Return the [X, Y] coordinate for the center point of the cell that contains the specified text.  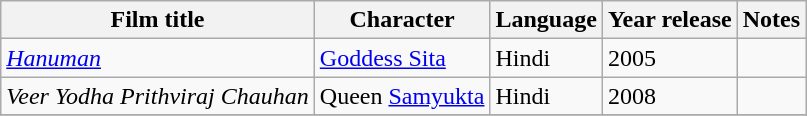
Character [402, 20]
Notes [771, 20]
Year release [670, 20]
Film title [158, 20]
2005 [670, 58]
Language [546, 20]
Veer Yodha Prithviraj Chauhan [158, 96]
2008 [670, 96]
Hanuman [158, 58]
Queen Samyukta [402, 96]
Goddess Sita [402, 58]
